From the cell containing the given text, extract its center point as (x, y) coordinate. 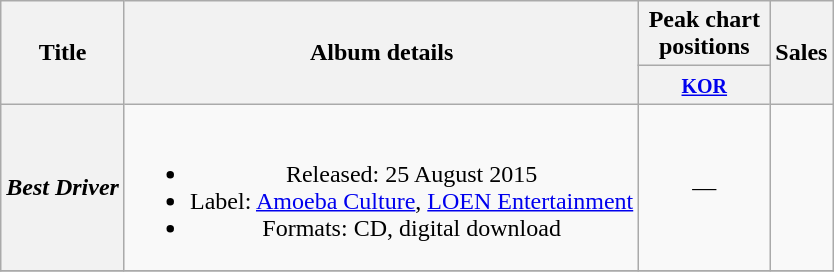
Sales (802, 52)
— (704, 188)
KOR (704, 85)
Title (63, 52)
Best Driver (63, 188)
Released: 25 August 2015Label: Amoeba Culture, LOEN EntertainmentFormats: CD, digital download (381, 188)
Peak chart positions (704, 34)
Album details (381, 52)
